Locate the cell with the specified text and output its [X, Y] center coordinate. 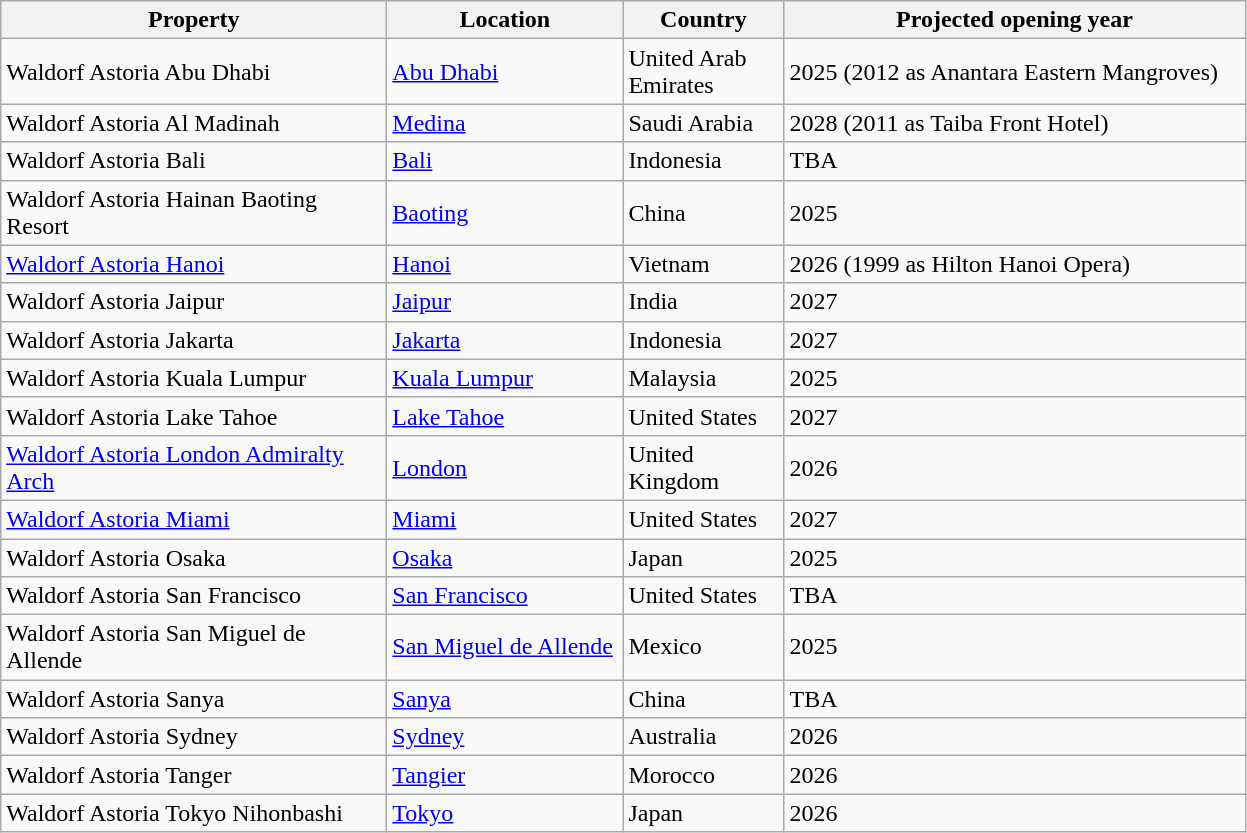
Projected opening year [1014, 20]
Waldorf Astoria Bali [194, 161]
Malaysia [704, 378]
Jakarta [505, 340]
Kuala Lumpur [505, 378]
Waldorf Astoria Abu Dhabi [194, 72]
Jaipur [505, 302]
Sanya [505, 699]
San Francisco [505, 596]
2028 (2011 as Taiba Front Hotel) [1014, 123]
Mexico [704, 648]
United Kingdom [704, 468]
Osaka [505, 557]
Abu Dhabi [505, 72]
Miami [505, 519]
Waldorf Astoria Al Madinah [194, 123]
Waldorf Astoria Miami [194, 519]
Waldorf Astoria Sanya [194, 699]
San Miguel de Allende [505, 648]
Waldorf Astoria Tokyo Nihonbashi [194, 813]
2025 (2012 as Anantara Eastern Mangroves) [1014, 72]
Saudi Arabia [704, 123]
London [505, 468]
Waldorf Astoria London Admiralty Arch [194, 468]
Medina [505, 123]
Vietnam [704, 264]
Location [505, 20]
Tangier [505, 775]
Waldorf Astoria Jakarta [194, 340]
Morocco [704, 775]
2026 (1999 as Hilton Hanoi Opera) [1014, 264]
Waldorf Astoria Tanger [194, 775]
Waldorf Astoria San Miguel de Allende [194, 648]
Waldorf Astoria Hainan Baoting Resort [194, 212]
Tokyo [505, 813]
Country [704, 20]
Baoting [505, 212]
Waldorf Astoria Sydney [194, 737]
Waldorf Astoria Hanoi [194, 264]
Lake Tahoe [505, 416]
India [704, 302]
Bali [505, 161]
Waldorf Astoria Osaka [194, 557]
Waldorf Astoria Lake Tahoe [194, 416]
Waldorf Astoria San Francisco [194, 596]
Waldorf Astoria Jaipur [194, 302]
United Arab Emirates [704, 72]
Property [194, 20]
Hanoi [505, 264]
Australia [704, 737]
Waldorf Astoria Kuala Lumpur [194, 378]
Sydney [505, 737]
